Return the (X, Y) coordinate for the center point of the cell that contains the specified text.  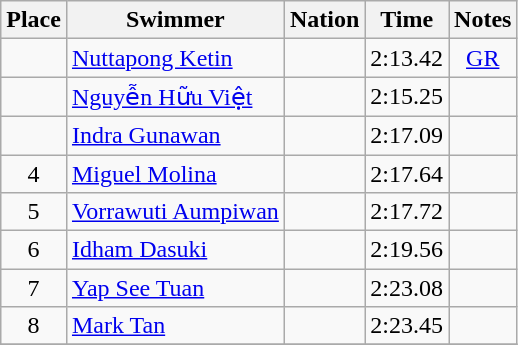
2:19.56 (407, 250)
2:23.45 (407, 326)
2:15.25 (407, 97)
8 (34, 326)
Notes (483, 20)
Mark Tan (175, 326)
6 (34, 250)
Swimmer (175, 20)
5 (34, 212)
Place (34, 20)
Miguel Molina (175, 173)
Time (407, 20)
4 (34, 173)
Nuttapong Ketin (175, 58)
Nation (324, 20)
7 (34, 288)
Indra Gunawan (175, 135)
2:17.72 (407, 212)
Vorrawuti Aumpiwan (175, 212)
GR (483, 58)
2:13.42 (407, 58)
Yap See Tuan (175, 288)
2:23.08 (407, 288)
2:17.09 (407, 135)
2:17.64 (407, 173)
Nguyễn Hữu Việt (175, 97)
Idham Dasuki (175, 250)
